Output the (x, y) coordinate of the center of the cell containing the given text.  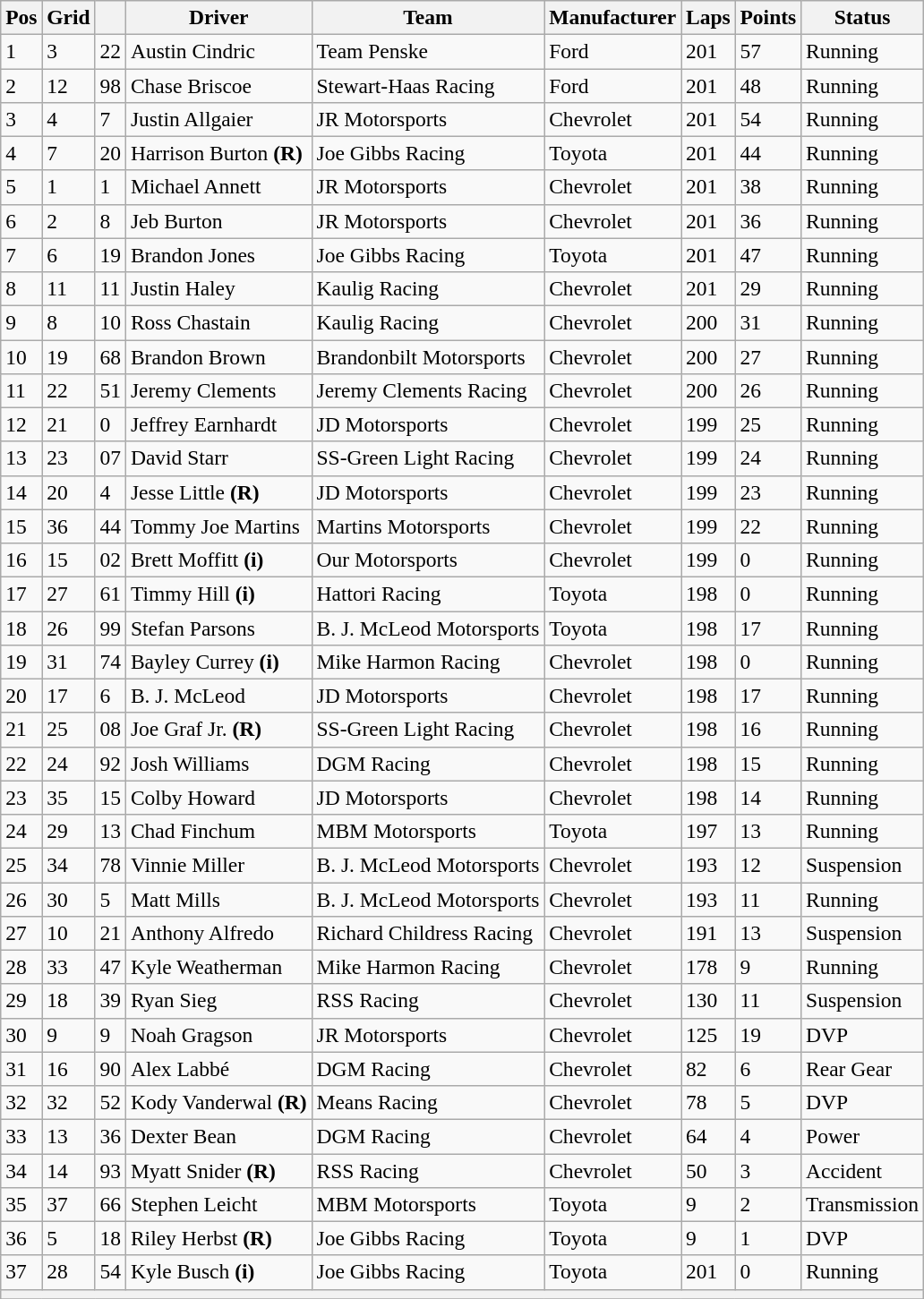
Jeremy Clements Racing (428, 390)
Ross Chastain (218, 322)
Dexter Bean (218, 1136)
64 (709, 1136)
Timmy Hill (i) (218, 594)
08 (110, 730)
Status (863, 17)
Brett Moffitt (i) (218, 560)
68 (110, 356)
Riley Herbst (R) (218, 1238)
39 (110, 1001)
02 (110, 560)
Vinnie Miller (218, 865)
57 (768, 51)
Harrison Burton (R) (218, 153)
Driver (218, 17)
Kody Vanderwal (R) (218, 1102)
Transmission (863, 1204)
52 (110, 1102)
Jeb Burton (218, 221)
93 (110, 1170)
Laps (709, 17)
Grid (68, 17)
Justin Allgaier (218, 119)
Jeffrey Earnhardt (218, 424)
66 (110, 1204)
Accident (863, 1170)
74 (110, 662)
50 (709, 1170)
92 (110, 764)
90 (110, 1069)
Chase Briscoe (218, 85)
B. J. McLeod (218, 696)
Tommy Joe Martins (218, 526)
178 (709, 967)
Richard Childress Racing (428, 933)
Josh Williams (218, 764)
Jesse Little (R) (218, 492)
125 (709, 1035)
98 (110, 85)
Bayley Currey (i) (218, 662)
Colby Howard (218, 798)
82 (709, 1069)
Team Penske (428, 51)
Hattori Racing (428, 594)
61 (110, 594)
Points (768, 17)
Kyle Busch (i) (218, 1272)
Rear Gear (863, 1069)
197 (709, 831)
Team (428, 17)
Means Racing (428, 1102)
Austin Cindric (218, 51)
Kyle Weatherman (218, 967)
David Starr (218, 458)
38 (768, 187)
Ryan Sieg (218, 1001)
130 (709, 1001)
51 (110, 390)
Power (863, 1136)
Pos (21, 17)
Michael Annett (218, 187)
Martins Motorsports (428, 526)
Jeremy Clements (218, 390)
48 (768, 85)
Chad Finchum (218, 831)
Noah Gragson (218, 1035)
Matt Mills (218, 899)
Joe Graf Jr. (R) (218, 730)
Brandon Jones (218, 255)
Our Motorsports (428, 560)
Manufacturer (612, 17)
Myatt Snider (R) (218, 1170)
Brandon Brown (218, 356)
99 (110, 628)
Brandonbilt Motorsports (428, 356)
191 (709, 933)
Stewart-Haas Racing (428, 85)
Alex Labbé (218, 1069)
Anthony Alfredo (218, 933)
Justin Haley (218, 288)
Stephen Leicht (218, 1204)
07 (110, 458)
Stefan Parsons (218, 628)
